Locate the cell with the specified text and output its [X, Y] center coordinate. 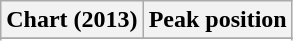
Chart (2013) [72, 20]
Peak position [218, 20]
